Pinpoint the cell where the given text exists, returning its [x, y] midpoint coordinate. 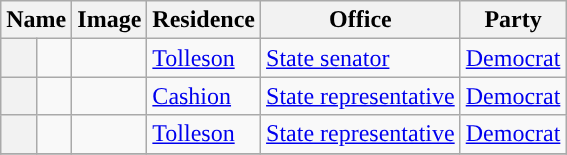
Cashion [204, 96]
State senator [361, 58]
Party [513, 20]
Office [361, 20]
Name [36, 20]
Image [110, 20]
Residence [204, 20]
